Find where the given text appears and provide that cell's center as (X, Y) coordinate. 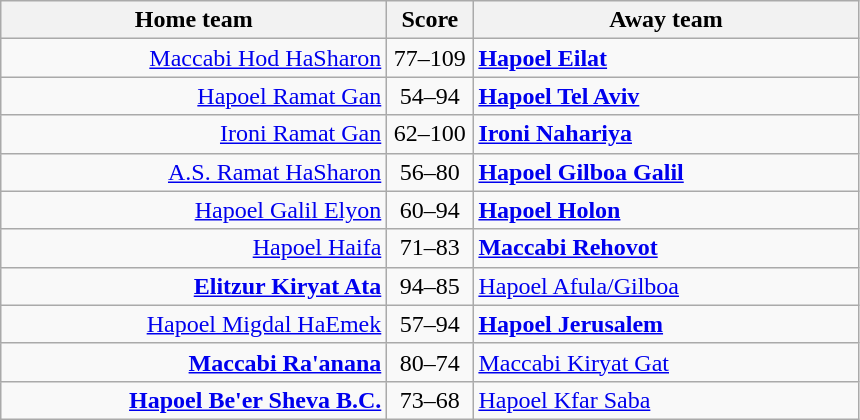
77–109 (430, 58)
Hapoel Afula/Gilboa (666, 286)
73–68 (430, 400)
Maccabi Hod HaSharon (194, 58)
94–85 (430, 286)
60–94 (430, 210)
Ironi Nahariya (666, 134)
Hapoel Holon (666, 210)
62–100 (430, 134)
Hapoel Haifa (194, 248)
Hapoel Tel Aviv (666, 96)
Maccabi Kiryat Gat (666, 362)
80–74 (430, 362)
Ironi Ramat Gan (194, 134)
Home team (194, 20)
57–94 (430, 324)
Hapoel Galil Elyon (194, 210)
Hapoel Eilat (666, 58)
A.S. Ramat HaSharon (194, 172)
71–83 (430, 248)
Score (430, 20)
56–80 (430, 172)
Away team (666, 20)
Hapoel Gilboa Galil (666, 172)
Maccabi Rehovot (666, 248)
Hapoel Ramat Gan (194, 96)
Hapoel Jerusalem (666, 324)
Hapoel Kfar Saba (666, 400)
Maccabi Ra'anana (194, 362)
Hapoel Be'er Sheva B.C. (194, 400)
Hapoel Migdal HaEmek (194, 324)
Elitzur Kiryat Ata (194, 286)
54–94 (430, 96)
